Detect which cell encompasses the target text, then output its (x, y) center coordinate. 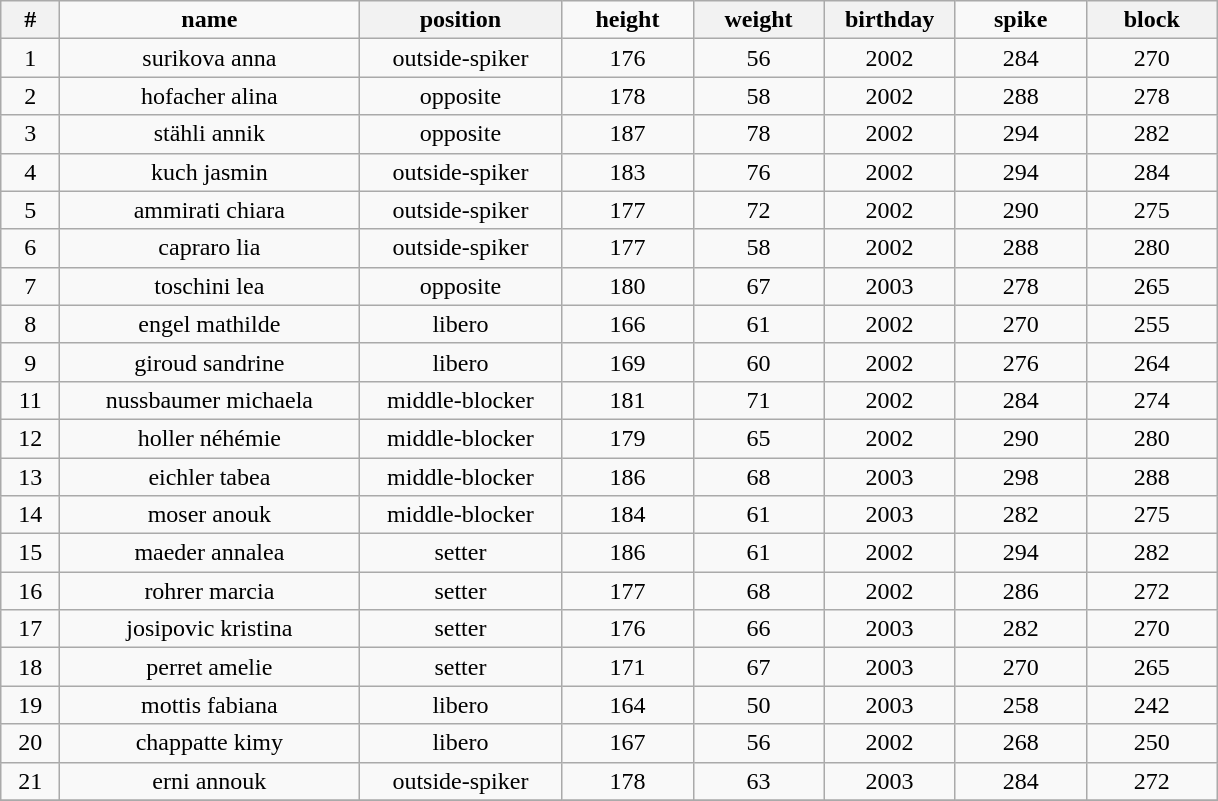
weight (758, 20)
65 (758, 438)
3 (30, 134)
258 (1020, 705)
maeder annalea (210, 553)
birthday (890, 20)
169 (628, 362)
298 (1020, 477)
mottis fabiana (210, 705)
2 (30, 96)
180 (628, 286)
9 (30, 362)
250 (1152, 743)
268 (1020, 743)
hofacher alina (210, 96)
ammirati chiara (210, 210)
eichler tabea (210, 477)
179 (628, 438)
60 (758, 362)
274 (1152, 400)
183 (628, 172)
167 (628, 743)
position (460, 20)
12 (30, 438)
72 (758, 210)
66 (758, 629)
50 (758, 705)
255 (1152, 324)
toschini lea (210, 286)
13 (30, 477)
nussbaumer michaela (210, 400)
76 (758, 172)
engel mathilde (210, 324)
capraro lia (210, 248)
14 (30, 515)
block (1152, 20)
21 (30, 781)
rohrer marcia (210, 591)
josipovic kristina (210, 629)
184 (628, 515)
5 (30, 210)
187 (628, 134)
18 (30, 667)
erni annouk (210, 781)
chappatte kimy (210, 743)
holler néhémie (210, 438)
166 (628, 324)
stähli annik (210, 134)
16 (30, 591)
19 (30, 705)
8 (30, 324)
71 (758, 400)
164 (628, 705)
63 (758, 781)
1 (30, 58)
171 (628, 667)
242 (1152, 705)
11 (30, 400)
# (30, 20)
perret amelie (210, 667)
7 (30, 286)
name (210, 20)
78 (758, 134)
spike (1020, 20)
kuch jasmin (210, 172)
height (628, 20)
286 (1020, 591)
15 (30, 553)
4 (30, 172)
giroud sandrine (210, 362)
20 (30, 743)
181 (628, 400)
6 (30, 248)
276 (1020, 362)
moser anouk (210, 515)
17 (30, 629)
surikova anna (210, 58)
264 (1152, 362)
